Return [X, Y] of the center of cell containing provided text 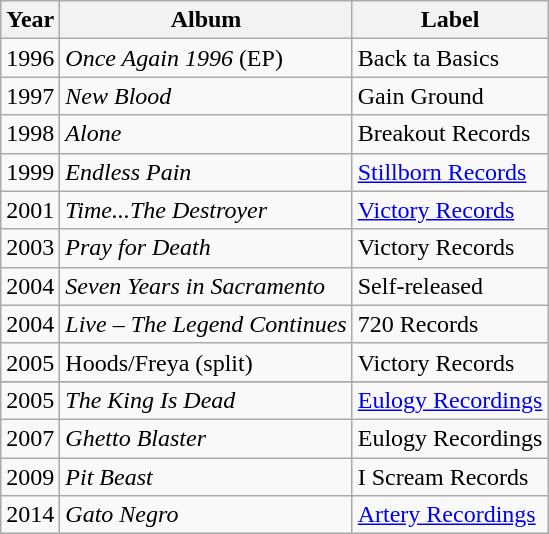
Year [30, 20]
Breakout Records [450, 134]
Stillborn Records [450, 172]
Hoods/Freya (split) [206, 362]
1999 [30, 172]
2007 [30, 438]
1996 [30, 58]
Live – The Legend Continues [206, 324]
Self-released [450, 286]
Once Again 1996 (EP) [206, 58]
Pray for Death [206, 248]
2009 [30, 477]
720 Records [450, 324]
Seven Years in Sacramento [206, 286]
Album [206, 20]
Back ta Basics [450, 58]
Label [450, 20]
New Blood [206, 96]
Endless Pain [206, 172]
Ghetto Blaster [206, 438]
1998 [30, 134]
2001 [30, 210]
Alone [206, 134]
2003 [30, 248]
The King Is Dead [206, 400]
Gato Negro [206, 515]
1997 [30, 96]
2014 [30, 515]
Time...The Destroyer [206, 210]
Gain Ground [450, 96]
Pit Beast [206, 477]
Artery Recordings [450, 515]
I Scream Records [450, 477]
